For the text-containing cell, return its midpoint in [X, Y] coordinate format. 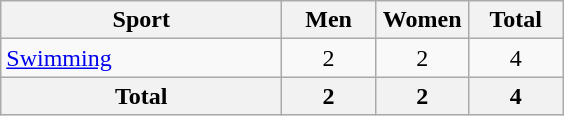
Men [329, 20]
Sport [142, 20]
Swimming [142, 58]
Women [422, 20]
